From the cell containing the given text, extract its center point as (X, Y) coordinate. 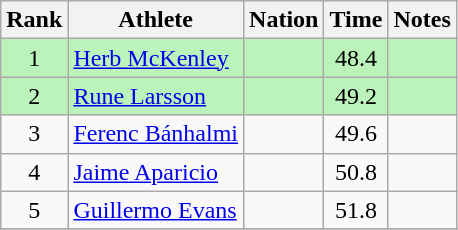
48.4 (356, 58)
51.8 (356, 210)
Ferenc Bánhalmi (156, 134)
Rank (34, 20)
Nation (284, 20)
49.2 (356, 96)
Time (356, 20)
Notes (422, 20)
4 (34, 172)
49.6 (356, 134)
Athlete (156, 20)
1 (34, 58)
2 (34, 96)
Rune Larsson (156, 96)
Jaime Aparicio (156, 172)
Herb McKenley (156, 58)
50.8 (356, 172)
3 (34, 134)
5 (34, 210)
Guillermo Evans (156, 210)
